Detect which cell encompasses the target text, then output its (X, Y) center coordinate. 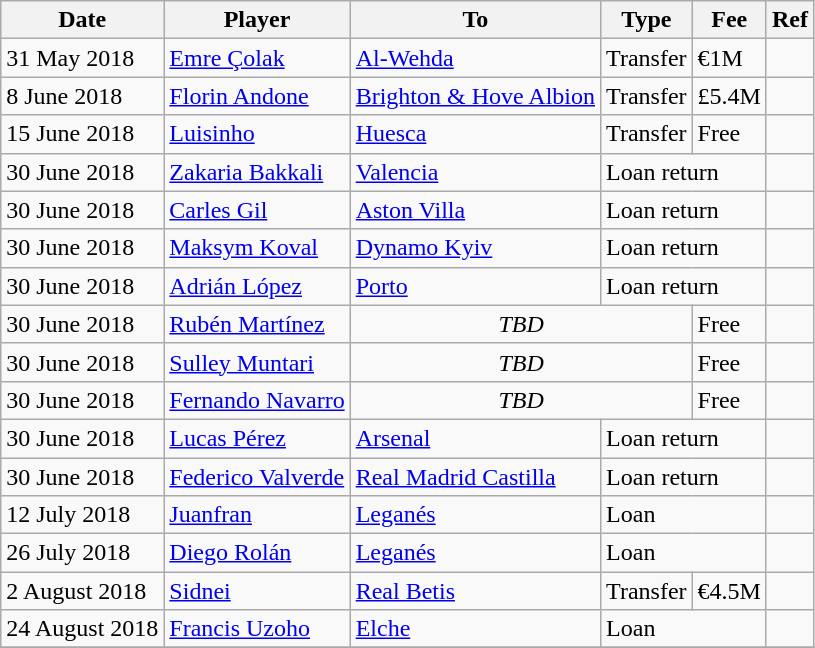
8 June 2018 (82, 96)
Florin Andone (257, 96)
Lucas Pérez (257, 438)
12 July 2018 (82, 515)
Dynamo Kyiv (475, 248)
£5.4M (729, 96)
Al-Wehda (475, 58)
Fernando Navarro (257, 400)
Rubén Martínez (257, 324)
Juanfran (257, 515)
Ref (790, 20)
Valencia (475, 172)
Huesca (475, 134)
Elche (475, 629)
Zakaria Bakkali (257, 172)
Diego Rolán (257, 553)
Emre Çolak (257, 58)
31 May 2018 (82, 58)
Maksym Koval (257, 248)
Player (257, 20)
Porto (475, 286)
Carles Gil (257, 210)
Real Madrid Castilla (475, 477)
Sulley Muntari (257, 362)
€1M (729, 58)
Brighton & Hove Albion (475, 96)
Type (647, 20)
To (475, 20)
Francis Uzoho (257, 629)
Federico Valverde (257, 477)
26 July 2018 (82, 553)
Sidnei (257, 591)
Adrián López (257, 286)
Real Betis (475, 591)
Date (82, 20)
Arsenal (475, 438)
24 August 2018 (82, 629)
Aston Villa (475, 210)
15 June 2018 (82, 134)
€4.5M (729, 591)
2 August 2018 (82, 591)
Fee (729, 20)
Luisinho (257, 134)
